Identify which cell holds the provided text, then report its (X, Y) central coordinate. 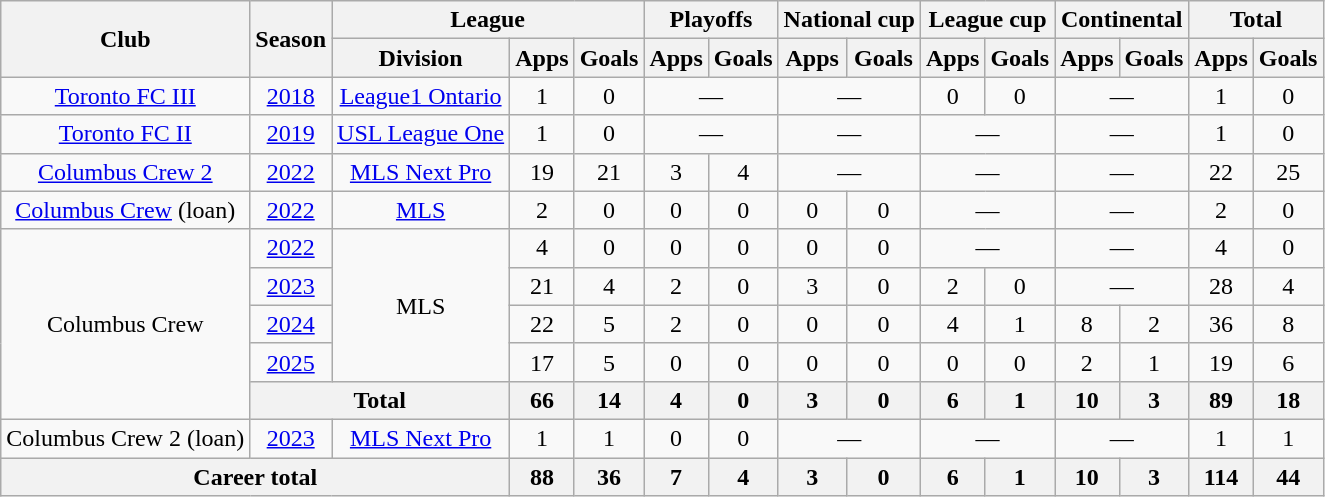
Career total (256, 477)
2019 (291, 134)
89 (1221, 400)
2018 (291, 96)
USL League One (421, 134)
Club (126, 39)
National cup (849, 20)
Division (421, 58)
Columbus Crew (loan) (126, 210)
League1 Ontario (421, 96)
66 (542, 400)
114 (1221, 477)
88 (542, 477)
2024 (291, 324)
Columbus Crew (126, 324)
44 (1288, 477)
7 (676, 477)
25 (1288, 172)
Continental (1122, 20)
18 (1288, 400)
Columbus Crew 2 (loan) (126, 438)
Toronto FC III (126, 96)
League (488, 20)
28 (1221, 286)
Playoffs (711, 20)
Season (291, 39)
Columbus Crew 2 (126, 172)
League cup (987, 20)
14 (609, 400)
17 (542, 362)
Toronto FC II (126, 134)
2025 (291, 362)
